Search for the cell housing the specified text and yield its (X, Y) center coordinate. 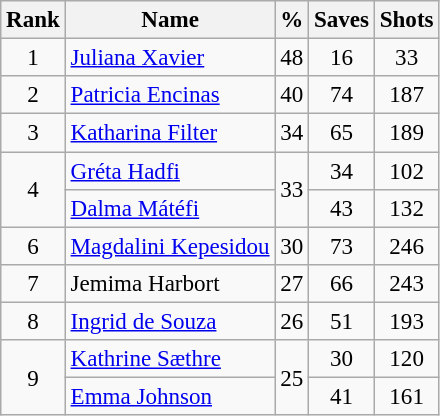
161 (406, 397)
Shots (406, 20)
193 (406, 322)
8 (33, 322)
26 (292, 322)
73 (342, 246)
48 (292, 58)
4 (33, 190)
Patricia Encinas (170, 95)
65 (342, 133)
Emma Johnson (170, 397)
246 (406, 246)
6 (33, 246)
9 (33, 378)
Gréta Hadfi (170, 171)
120 (406, 359)
Dalma Mátéfi (170, 209)
66 (342, 284)
51 (342, 322)
Kathrine Sæthre (170, 359)
7 (33, 284)
27 (292, 284)
43 (342, 209)
187 (406, 95)
243 (406, 284)
16 (342, 58)
41 (342, 397)
74 (342, 95)
Jemima Harbort (170, 284)
Katharina Filter (170, 133)
102 (406, 171)
Saves (342, 20)
2 (33, 95)
132 (406, 209)
25 (292, 378)
40 (292, 95)
1 (33, 58)
Magdalini Kepesidou (170, 246)
% (292, 20)
189 (406, 133)
Juliana Xavier (170, 58)
Ingrid de Souza (170, 322)
Rank (33, 20)
Name (170, 20)
3 (33, 133)
